Scan for the cell matching the given text and deliver its [x, y] coordinate at center. 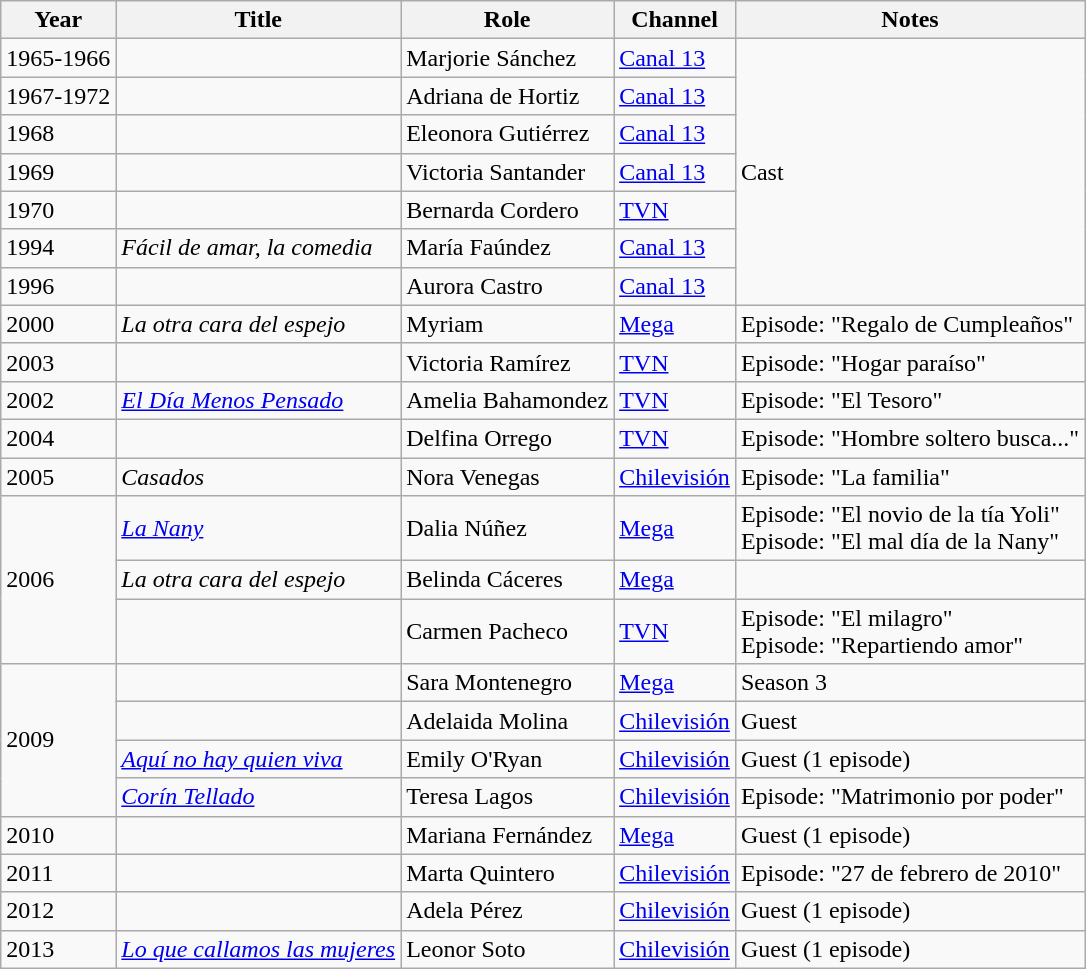
Episode: "Hogar paraíso" [910, 362]
Belinda Cáceres [508, 580]
Marta Quintero [508, 873]
Myriam [508, 324]
2000 [58, 324]
Adela Pérez [508, 911]
2011 [58, 873]
1994 [58, 248]
Carmen Pacheco [508, 632]
Corín Tellado [258, 797]
Sara Montenegro [508, 683]
Episode: "Regalo de Cumpleaños" [910, 324]
Emily O'Ryan [508, 759]
2005 [58, 477]
Delfina Orrego [508, 438]
El Día Menos Pensado [258, 400]
1996 [58, 286]
Eleonora Gutiérrez [508, 134]
Aurora Castro [508, 286]
Adelaida Molina [508, 721]
Role [508, 20]
Fácil de amar, la comedia [258, 248]
Nora Venegas [508, 477]
Title [258, 20]
Guest [910, 721]
Bernarda Cordero [508, 210]
Mariana Fernández [508, 835]
Episode: "27 de febrero de 2010" [910, 873]
Episode: "El Tesoro" [910, 400]
1970 [58, 210]
Lo que callamos las mujeres [258, 949]
Episode: "El milagro"Episode: "Repartiendo amor" [910, 632]
Season 3 [910, 683]
2003 [58, 362]
Dalia Núñez [508, 528]
Episode: "Matrimonio por poder" [910, 797]
Episode: "Hombre soltero busca..." [910, 438]
2013 [58, 949]
Adriana de Hortiz [508, 96]
Leonor Soto [508, 949]
María Faúndez [508, 248]
2009 [58, 740]
1965-1966 [58, 58]
2004 [58, 438]
Episode: "La familia" [910, 477]
2010 [58, 835]
Notes [910, 20]
2012 [58, 911]
Year [58, 20]
Cast [910, 172]
La Nany [258, 528]
Marjorie Sánchez [508, 58]
Aquí no hay quien viva [258, 759]
Victoria Santander [508, 172]
2006 [58, 580]
1968 [58, 134]
Victoria Ramírez [508, 362]
Amelia Bahamondez [508, 400]
Casados [258, 477]
Channel [675, 20]
1969 [58, 172]
2002 [58, 400]
1967-1972 [58, 96]
Episode: "El novio de la tía Yoli" Episode: "El mal día de la Nany" [910, 528]
Teresa Lagos [508, 797]
